Search for the cell housing the specified text and yield its (x, y) center coordinate. 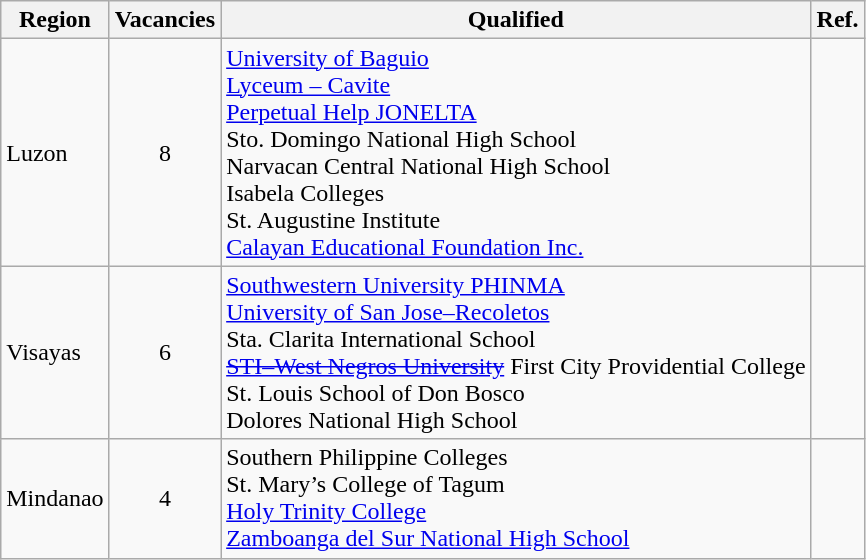
8 (165, 152)
Region (55, 20)
6 (165, 352)
Qualified (516, 20)
Vacancies (165, 20)
Mindanao (55, 498)
4 (165, 498)
Southern Philippine CollegesSt. Mary’s College of TagumHoly Trinity CollegeZamboanga del Sur National High School (516, 498)
Luzon (55, 152)
Ref. (838, 20)
Visayas (55, 352)
